Extract the (X, Y) coordinate from the center of the cell holding the provided text.  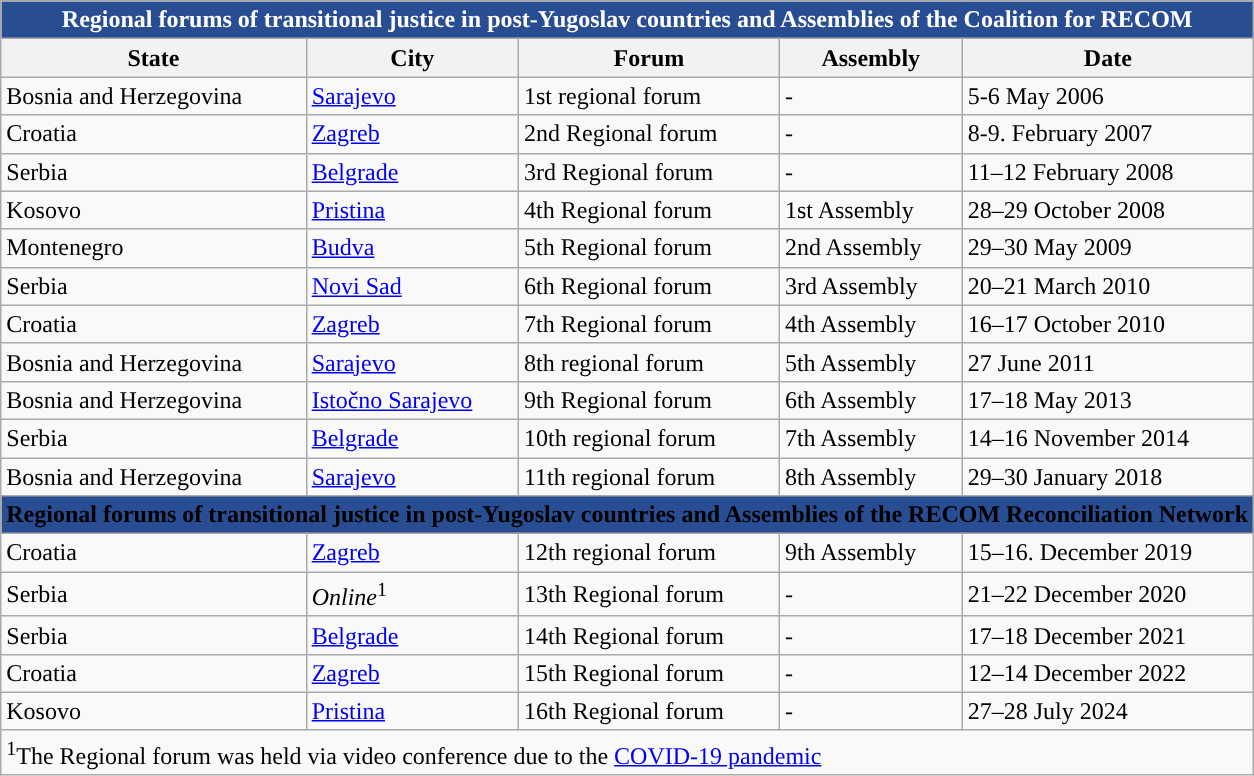
5th Regional forum (648, 248)
1st Assembly (870, 210)
11th regional forum (648, 477)
Online1 (412, 594)
3rd Assembly (870, 286)
12th regional forum (648, 553)
17–18 December 2021 (1108, 635)
9th Regional forum (648, 400)
1The Regional forum was held via video conference due to the COVID-19 pandemic (628, 752)
8th Assembly (870, 477)
20–21 March 2010 (1108, 286)
7th Regional forum (648, 324)
Assembly (870, 58)
15–16. December 2019 (1108, 553)
4th Assembly (870, 324)
2nd Regional forum (648, 134)
2nd Assembly (870, 248)
10th regional forum (648, 438)
29–30 May 2009 (1108, 248)
27–28 July 2024 (1108, 711)
29–30 January 2018 (1108, 477)
14–16 November 2014 (1108, 438)
Montenegro (154, 248)
8th regional forum (648, 362)
8-9. February 2007 (1108, 134)
15th Regional forum (648, 673)
Novi Sad (412, 286)
16th Regional forum (648, 711)
State (154, 58)
1st regional forum (648, 96)
Date (1108, 58)
14th Regional forum (648, 635)
28–29 October 2008 (1108, 210)
5-6 May 2006 (1108, 96)
9th Assembly (870, 553)
3rd Regional forum (648, 172)
Forum (648, 58)
Regional forums of transitional justice in post-Yugoslav countries and Assemblies of the RECOM Reconciliation Network (628, 515)
6th Regional forum (648, 286)
7th Assembly (870, 438)
27 June 2011 (1108, 362)
Regional forums of transitional justice in post-Yugoslav countries and Assemblies of the Coalition for RECOM (628, 20)
12–14 December 2022 (1108, 673)
4th Regional forum (648, 210)
11–12 February 2008 (1108, 172)
Budva (412, 248)
13th Regional forum (648, 594)
5th Assembly (870, 362)
City (412, 58)
21–22 December 2020 (1108, 594)
Istočno Sarajevo (412, 400)
6th Assembly (870, 400)
17–18 May 2013 (1108, 400)
16–17 October 2010 (1108, 324)
